Pinpoint the cell where the given text exists, returning its [x, y] midpoint coordinate. 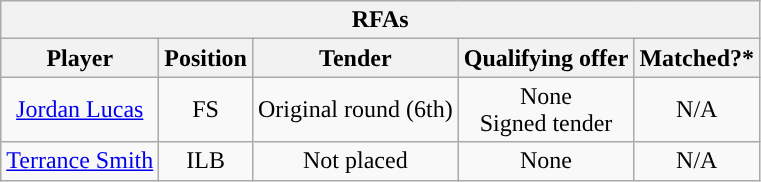
Jordan Lucas [80, 110]
Terrance Smith [80, 161]
Tender [355, 58]
Matched?* [697, 58]
FS [206, 110]
NoneSigned tender [546, 110]
RFAs [380, 20]
Qualifying offer [546, 58]
ILB [206, 161]
Not placed [355, 161]
None [546, 161]
Original round (6th) [355, 110]
Player [80, 58]
Position [206, 58]
